Detect which cell encompasses the target text, then output its (X, Y) center coordinate. 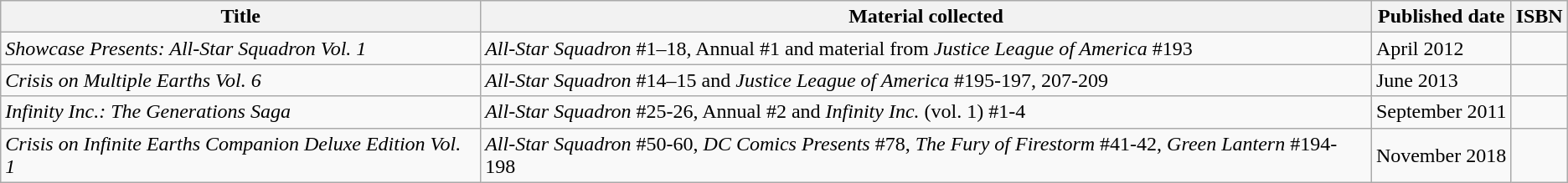
Material collected (926, 17)
November 2018 (1441, 155)
All-Star Squadron #25-26, Annual #2 and Infinity Inc. (vol. 1) #1-4 (926, 112)
Infinity Inc.: The Generations Saga (241, 112)
ISBN (1540, 17)
Crisis on Multiple Earths Vol. 6 (241, 80)
Published date (1441, 17)
June 2013 (1441, 80)
September 2011 (1441, 112)
Showcase Presents: All-Star Squadron Vol. 1 (241, 48)
All-Star Squadron #1–18, Annual #1 and material from Justice League of America #193 (926, 48)
All-Star Squadron #14–15 and Justice League of America #195-197, 207-209 (926, 80)
Crisis on Infinite Earths Companion Deluxe Edition Vol. 1 (241, 155)
All-Star Squadron #50-60, DC Comics Presents #78, The Fury of Firestorm #41-42, Green Lantern #194-198 (926, 155)
April 2012 (1441, 48)
Title (241, 17)
